Return the (X, Y) coordinate for the center point of the cell that contains the specified text.  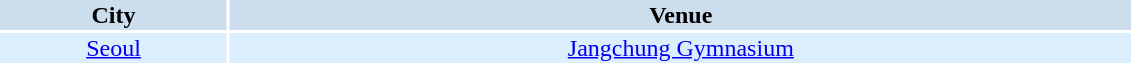
Seoul (114, 48)
City (114, 15)
